Return the [x, y] coordinate for the center point of the cell that contains the specified text.  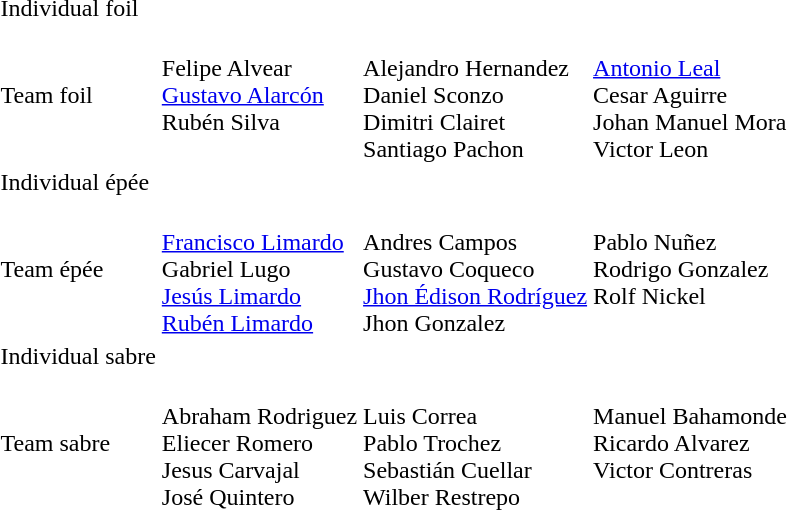
Felipe AlvearGustavo AlarcónRubén Silva [259, 95]
Andres CamposGustavo CoquecoJhon Édison RodríguezJhon Gonzalez [476, 269]
Alejandro HernandezDaniel SconzoDimitri ClairetSantiago Pachon [476, 95]
Francisco LimardoGabriel LugoJesús LimardoRubén Limardo [259, 269]
